Extract the [x, y] coordinate from the center of the cell holding the provided text.  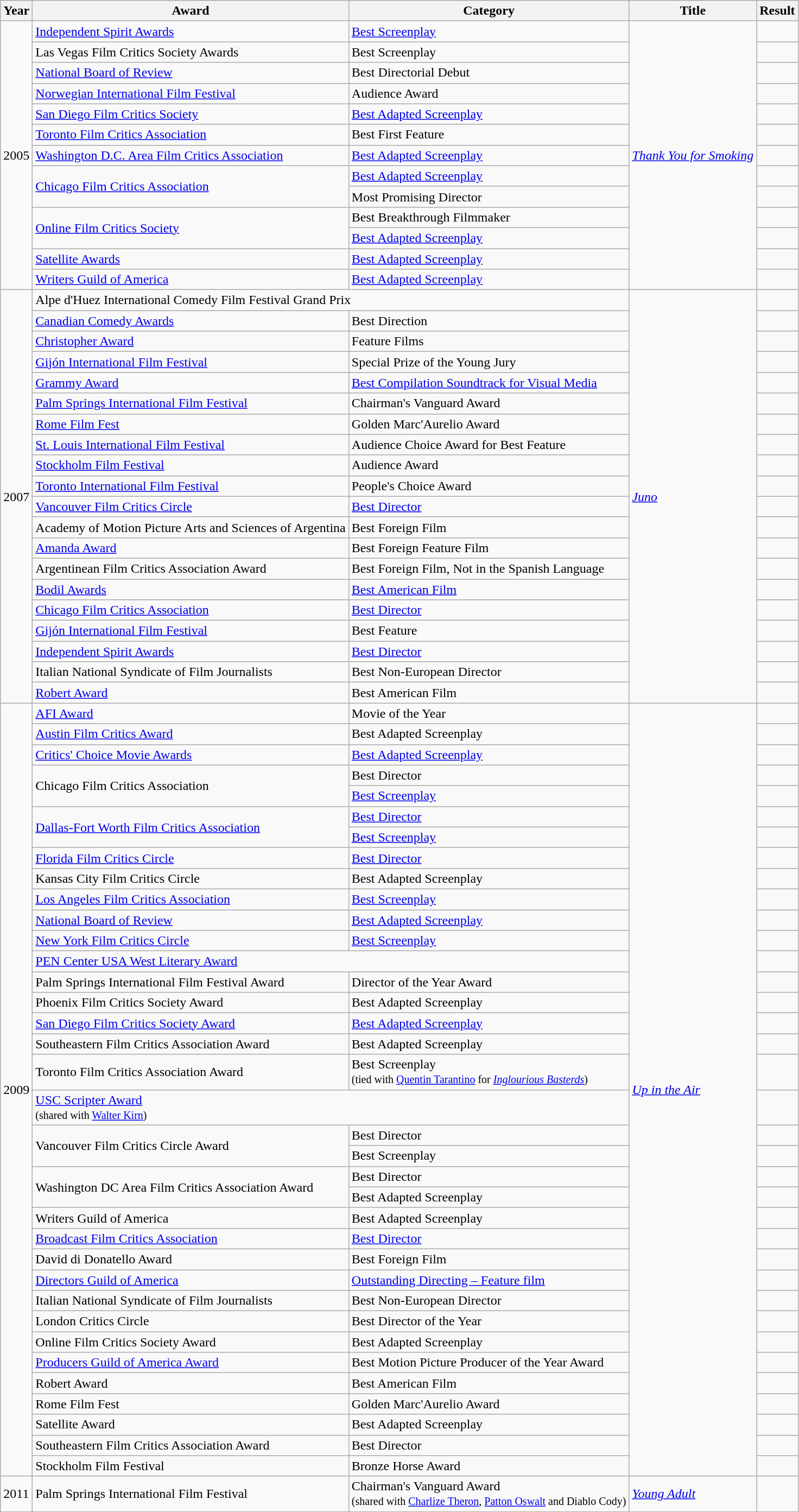
Vancouver Film Critics Circle Award [191, 1146]
Bronze Horse Award [489, 1466]
Washington DC Area Film Critics Association Award [191, 1187]
2007 [16, 496]
Special Prize of the Young Jury [489, 362]
Category [489, 11]
Broadcast Film Critics Association [191, 1238]
Up in the Air [693, 1090]
Award [191, 11]
San Diego Film Critics Society [191, 114]
St. Louis International Film Festival [191, 445]
Best Director of the Year [489, 1321]
David di Donatello Award [191, 1259]
Canadian Comedy Awards [191, 321]
USC Scripter Award(shared with Walter Kirn) [331, 1108]
Juno [693, 496]
Best Direction [489, 321]
AFI Award [191, 713]
Best Motion Picture Producer of the Year Award [489, 1363]
Title [693, 11]
Argentinean Film Critics Association Award [191, 568]
Satellite Award [191, 1425]
Palm Springs International Film Festival Award [191, 982]
Best Feature [489, 631]
Washington D.C. Area Film Critics Association [191, 155]
Toronto Film Critics Association Award [191, 1072]
Vancouver Film Critics Circle [191, 507]
Best Foreign Feature Film [489, 548]
Producers Guild of America Award [191, 1363]
Best Foreign Film, Not in the Spanish Language [489, 568]
Feature Films [489, 341]
Dallas-Fort Worth Film Critics Association [191, 827]
Christopher Award [191, 341]
New York Film Critics Circle [191, 941]
Grammy Award [191, 383]
Directors Guild of America [191, 1280]
Movie of the Year [489, 713]
Las Vegas Film Critics Society Awards [191, 52]
Satellite Awards [191, 259]
Young Adult [693, 1494]
Outstanding Directing – Feature film [489, 1280]
Florida Film Critics Circle [191, 858]
Result [777, 11]
San Diego Film Critics Society Award [191, 1023]
Kansas City Film Critics Circle [191, 878]
Critics' Choice Movie Awards [191, 755]
People's Choice Award [489, 486]
Thank You for Smoking [693, 155]
Chairman's Vanguard Award(shared with Charlize Theron, Patton Oswalt and Diablo Cody) [489, 1494]
Year [16, 11]
Online Film Critics Society Award [191, 1342]
Director of the Year Award [489, 982]
London Critics Circle [191, 1321]
Toronto International Film Festival [191, 486]
Best Compilation Soundtrack for Visual Media [489, 383]
Best First Feature [489, 135]
Online Film Critics Society [191, 227]
Academy of Motion Picture Arts and Sciences of Argentina [191, 527]
Austin Film Critics Award [191, 734]
Best Breakthrough Filmmaker [489, 217]
Best Screenplay(tied with Quentin Tarantino for Inglourious Basterds) [489, 1072]
Los Angeles Film Critics Association [191, 899]
Best Directorial Debut [489, 73]
Phoenix Film Critics Society Award [191, 1003]
2005 [16, 155]
Chairman's Vanguard Award [489, 403]
Audience Choice Award for Best Feature [489, 445]
Amanda Award [191, 548]
Toronto Film Critics Association [191, 135]
Alpe d'Huez International Comedy Film Festival Grand Prix [331, 300]
PEN Center USA West Literary Award [331, 961]
2011 [16, 1494]
2009 [16, 1090]
Most Promising Director [489, 197]
Norwegian International Film Festival [191, 93]
Bodil Awards [191, 589]
